Extract the (x, y) coordinate from the center of the cell holding the provided text.  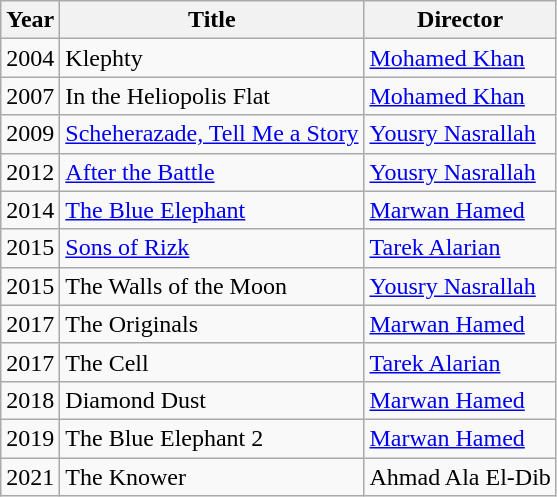
2004 (30, 58)
2014 (30, 210)
In the Heliopolis Flat (212, 96)
Director (460, 20)
2021 (30, 477)
The Cell (212, 362)
Year (30, 20)
Title (212, 20)
Diamond Dust (212, 400)
2007 (30, 96)
After the Battle (212, 172)
2019 (30, 438)
2018 (30, 400)
Ahmad Ala El-Dib (460, 477)
The Knower (212, 477)
Klephty (212, 58)
2012 (30, 172)
The Blue Elephant (212, 210)
The Originals (212, 324)
The Walls of the Moon (212, 286)
Sons of Rizk (212, 248)
The Blue Elephant 2 (212, 438)
2009 (30, 134)
Scheherazade, Tell Me a Story (212, 134)
